Capture the cell that displays the provided text and extract its [x, y] central coordinate. 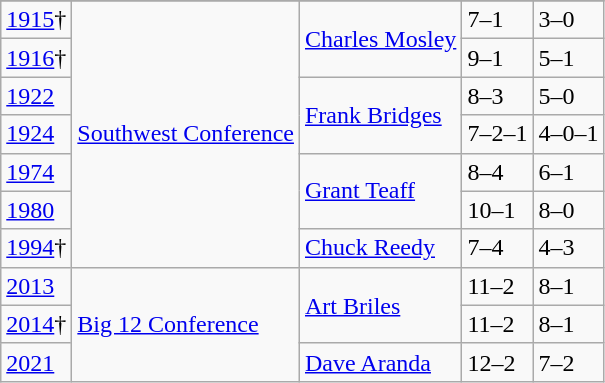
1994† [36, 248]
5–0 [568, 96]
4–0–1 [568, 134]
2013 [36, 286]
Grant Teaff [380, 191]
6–1 [568, 172]
8–4 [498, 172]
10–1 [498, 210]
2014† [36, 324]
2021 [36, 362]
3–0 [568, 20]
5–1 [568, 58]
1916† [36, 58]
Chuck Reedy [380, 248]
Big 12 Conference [186, 324]
Charles Mosley [380, 39]
7–2–1 [498, 134]
9–1 [498, 58]
Southwest Conference [186, 134]
1980 [36, 210]
8–3 [498, 96]
1974 [36, 172]
8–0 [568, 210]
Art Briles [380, 305]
7–2 [568, 362]
1922 [36, 96]
4–3 [568, 248]
Frank Bridges [380, 115]
7–1 [498, 20]
7–4 [498, 248]
12–2 [498, 362]
Dave Aranda [380, 362]
1915† [36, 20]
1924 [36, 134]
